Return the (x, y) coordinate for the center point of the cell that contains the specified text.  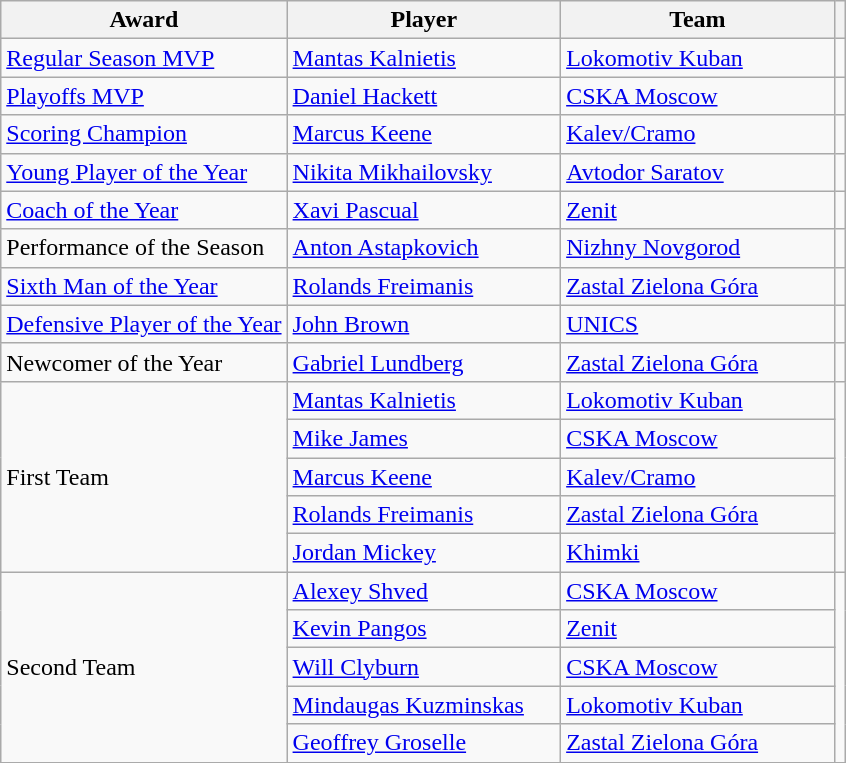
Alexey Shved (424, 591)
John Brown (424, 324)
Young Player of the Year (144, 172)
Sixth Man of the Year (144, 286)
Khimki (698, 553)
Second Team (144, 667)
Coach of the Year (144, 210)
Regular Season MVP (144, 58)
Newcomer of the Year (144, 362)
First Team (144, 476)
Award (144, 20)
Daniel Hackett (424, 96)
Nizhny Novgorod (698, 248)
Playoffs MVP (144, 96)
Geoffrey Groselle (424, 743)
Avtodor Saratov (698, 172)
Xavi Pascual (424, 210)
Player (424, 20)
UNICS (698, 324)
Defensive Player of the Year (144, 324)
Gabriel Lundberg (424, 362)
Mindaugas Kuzminskas (424, 705)
Scoring Champion (144, 134)
Performance of the Season (144, 248)
Anton Astapkovich (424, 248)
Kevin Pangos (424, 629)
Jordan Mickey (424, 553)
Nikita Mikhailovsky (424, 172)
Team (698, 20)
Mike James (424, 438)
Will Clyburn (424, 667)
